Return the [X, Y] coordinate for the center point of the cell that contains the specified text.  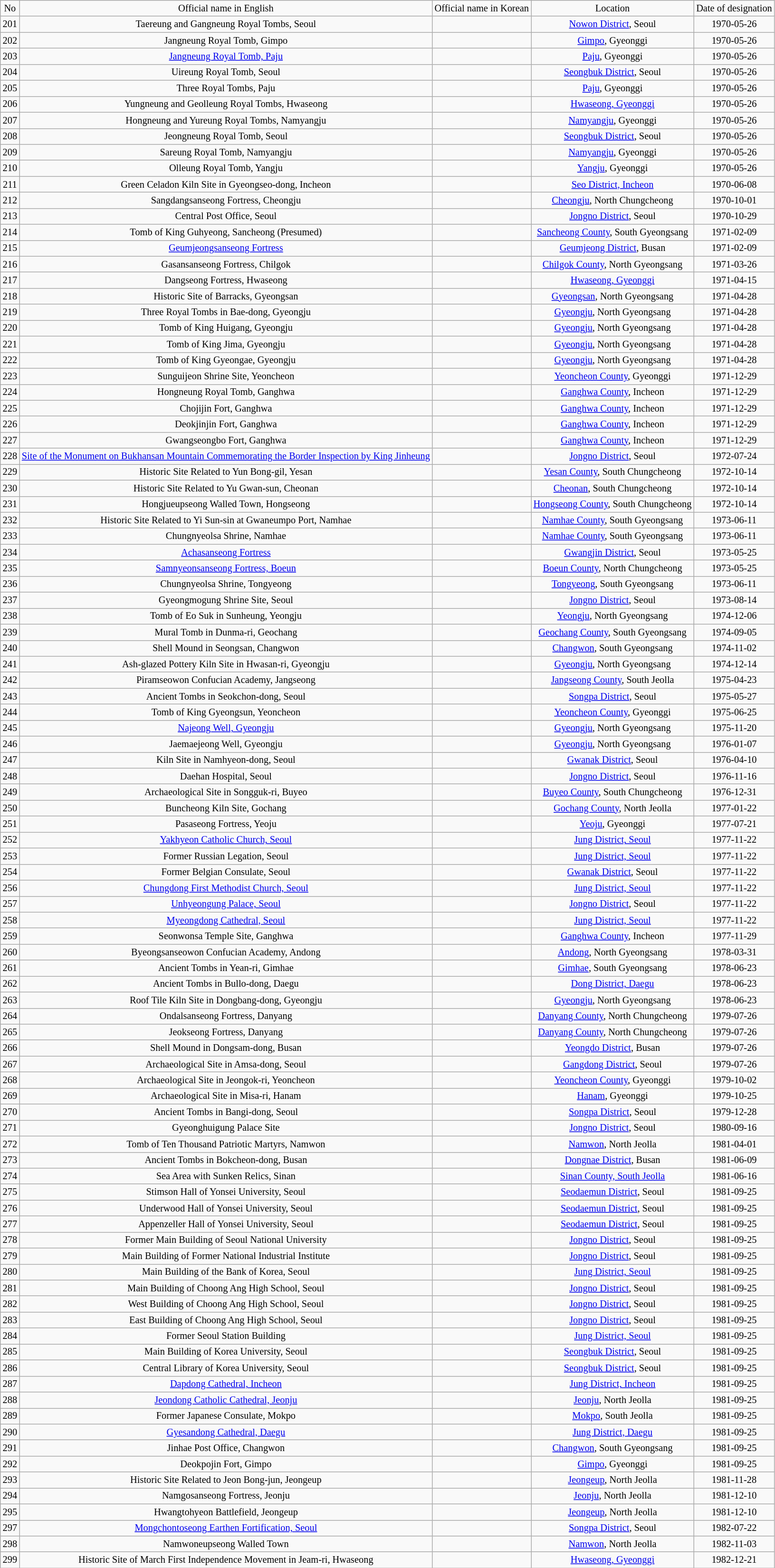
269 [10, 1096]
Ancient Tombs in Seokchon-dong, Seoul [226, 696]
Dongnae District, Busan [613, 1160]
Deokpojin Fort, Gimpo [226, 1464]
West Building of Choong Ang High School, Seoul [226, 1304]
Main Building of Former National Industrial Institute [226, 1256]
Seonwonsa Temple Site, Ganghwa [226, 936]
Jangneung Royal Tomb, Paju [226, 56]
238 [10, 616]
Dangseong Fortress, Hwaseong [226, 280]
229 [10, 472]
263 [10, 1000]
264 [10, 1016]
1971-03-26 [734, 264]
Mural Tomb in Dunma-ri, Geochang [226, 632]
280 [10, 1272]
262 [10, 984]
Dapdong Cathedral, Incheon [226, 1384]
Andong, North Gyeongsang [613, 952]
Yeongdo District, Busan [613, 1048]
247 [10, 760]
Site of the Monument on Bukhansan Mountain Commemorating the Border Inspection by King Jinheung [226, 456]
1978-03-31 [734, 952]
Historic Site of March First Independence Movement in Jeam-ri, Hwaseong [226, 1560]
Jung District, Incheon [613, 1384]
Hongneung Royal Tomb, Ganghwa [226, 392]
Gochang County, North Jeolla [613, 808]
217 [10, 280]
Chungnyeolsa Shrine, Namhae [226, 536]
Appenzeller Hall of Yonsei University, Seoul [226, 1224]
Date of designation [734, 8]
299 [10, 1560]
Gyeonghuigung Palace Site [226, 1128]
Archaeological Site in Songguk-ri, Buyeo [226, 792]
206 [10, 104]
Sancheong County, South Gyeongsang [613, 232]
Former Main Building of Seoul National University [226, 1240]
Ash-glazed Pottery Kiln Site in Hwasan-ri, Gyeongju [226, 664]
Jaemaejeong Well, Gyeongju [226, 744]
Jeongneung Royal Tomb, Seoul [226, 136]
1979-10-25 [734, 1096]
1980-09-16 [734, 1128]
Gangdong District, Seoul [613, 1064]
Deokjinjin Fort, Ganghwa [226, 424]
277 [10, 1224]
Historic Site Related to Yu Gwan-sun, Cheonan [226, 488]
236 [10, 584]
292 [10, 1464]
East Building of Choong Ang High School, Seoul [226, 1320]
275 [10, 1192]
Roof Tile Kiln Site in Dongbang-dong, Gyeongju [226, 1000]
201 [10, 24]
271 [10, 1128]
Gwangjin District, Seoul [613, 552]
227 [10, 440]
Najeong Well, Gyeongju [226, 728]
Pasaseong Fortress, Yeoju [226, 824]
Tomb of King Gyeongsun, Yeoncheon [226, 712]
235 [10, 568]
1976-04-10 [734, 760]
210 [10, 168]
1981-06-16 [734, 1176]
Central Post Office, Seoul [226, 216]
241 [10, 664]
Historic Site Related to Jeon Bong-jun, Jeongeup [226, 1480]
208 [10, 136]
254 [10, 872]
Sinan County, South Jeolla [613, 1176]
222 [10, 360]
Chungdong First Methodist Church, Seoul [226, 888]
267 [10, 1064]
295 [10, 1512]
Geumjeong District, Busan [613, 248]
284 [10, 1336]
1970-06-08 [734, 184]
Taereung and Gangneung Royal Tombs, Seoul [226, 24]
234 [10, 552]
Hanam, Gyeonggi [613, 1096]
Location [613, 8]
Hongseong County, South Chungcheong [613, 504]
Yungneung and Geolleung Royal Tombs, Hwaseong [226, 104]
Dong District, Daegu [613, 984]
202 [10, 40]
274 [10, 1176]
256 [10, 888]
Chungnyeolsa Shrine, Tongyeong [226, 584]
288 [10, 1400]
Seo District, Incheon [613, 184]
204 [10, 72]
Hongjueupseong Walled Town, Hongseong [226, 504]
1979-12-28 [734, 1112]
207 [10, 120]
Archaeological Site in Amsa-dong, Seoul [226, 1064]
258 [10, 920]
Former Russian Legation, Seoul [226, 856]
268 [10, 1080]
298 [10, 1544]
Historic Site Related to Yun Bong-gil, Yesan [226, 472]
Sareung Royal Tomb, Namyangju [226, 152]
Daehan Hospital, Seoul [226, 776]
285 [10, 1352]
Hwangtohyeon Battlefield, Jeongeup [226, 1512]
261 [10, 968]
Underwood Hall of Yonsei University, Seoul [226, 1208]
Sunguijeon Shrine Site, Yeoncheon [226, 376]
Former Japanese Consulate, Mokpo [226, 1416]
Yangju, Gyeonggi [613, 168]
1975-06-25 [734, 712]
Boeun County, North Chungcheong [613, 568]
Yesan County, South Chungcheong [613, 472]
252 [10, 840]
221 [10, 344]
Myeongdong Cathedral, Seoul [226, 920]
Cheongju, North Chungcheong [613, 200]
1976-12-31 [734, 792]
Tomb of Ten Thousand Patriotic Martyrs, Namwon [226, 1144]
Gasansanseong Fortress, Chilgok [226, 264]
283 [10, 1320]
Buncheong Kiln Site, Gochang [226, 808]
Tomb of King Guhyeong, Sancheong (Presumed) [226, 232]
Archaeological Site in Misa-ri, Hanam [226, 1096]
253 [10, 856]
Main Building of Korea University, Seoul [226, 1352]
Buyeo County, South Chungcheong [613, 792]
228 [10, 456]
Tomb of Eo Suk in Sunheung, Yeongju [226, 616]
219 [10, 312]
213 [10, 216]
Yeongju, North Gyeongsang [613, 616]
Sangdangsanseong Fortress, Cheongju [226, 200]
Official name in English [226, 8]
216 [10, 264]
257 [10, 904]
Sea Area with Sunken Relics, Sinan [226, 1176]
Green Celadon Kiln Site in Gyeongseo-dong, Incheon [226, 184]
Ancient Tombs in Yean-ri, Gimhae [226, 968]
Geochang County, South Gyeongsang [613, 632]
Main Building of Choong Ang High School, Seoul [226, 1288]
Ancient Tombs in Bokcheon-dong, Busan [226, 1160]
282 [10, 1304]
Stimson Hall of Yonsei University, Seoul [226, 1192]
No [10, 8]
Tomb of King Gyeongae, Gyeongju [226, 360]
278 [10, 1240]
1981-06-09 [734, 1160]
1974-11-02 [734, 648]
Piramseowon Confucian Academy, Jangseong [226, 680]
224 [10, 392]
259 [10, 936]
1974-12-14 [734, 664]
Unhyeongung Palace, Seoul [226, 904]
Tomb of King Huigang, Gyeongju [226, 328]
Jeondong Catholic Cathedral, Jeonju [226, 1400]
245 [10, 728]
Archaeological Site in Jeongok-ri, Yeoncheon [226, 1080]
Namwoneupseong Walled Town [226, 1544]
289 [10, 1416]
Former Belgian Consulate, Seoul [226, 872]
Yakhyeon Catholic Church, Seoul [226, 840]
Gyeongmogung Shrine Site, Seoul [226, 600]
Jangneung Royal Tomb, Gimpo [226, 40]
Kiln Site in Namhyeon-dong, Seoul [226, 760]
Chilgok County, North Gyeongsang [613, 264]
Nowon District, Seoul [613, 24]
239 [10, 632]
Historic Site of Barracks, Gyeongsan [226, 296]
Jeokseong Fortress, Danyang [226, 1032]
297 [10, 1528]
1982-11-03 [734, 1544]
1975-11-20 [734, 728]
Chojijin Fort, Ganghwa [226, 408]
1970-10-29 [734, 216]
265 [10, 1032]
Three Royal Tombs in Bae-dong, Gyeongju [226, 312]
225 [10, 408]
Jung District, Daegu [613, 1432]
Shell Mound in Dongsam-dong, Busan [226, 1048]
212 [10, 200]
231 [10, 504]
266 [10, 1048]
Gwangseongbo Fort, Ganghwa [226, 440]
Byeongsanseowon Confucian Academy, Andong [226, 952]
1973-08-14 [734, 600]
Samnyeonsanseong Fortress, Boeun [226, 568]
Gyesandong Cathedral, Daegu [226, 1432]
246 [10, 744]
294 [10, 1496]
240 [10, 648]
1982-07-22 [734, 1528]
218 [10, 296]
Historic Site Related to Yi Sun-sin at Gwaneumpo Port, Namhae [226, 520]
Ancient Tombs in Bangi-dong, Seoul [226, 1112]
Mongchontoseong Earthen Fortification, Seoul [226, 1528]
226 [10, 424]
1974-09-05 [734, 632]
Ondalsanseong Fortress, Danyang [226, 1016]
1974-12-06 [734, 616]
215 [10, 248]
Jangseong County, South Jeolla [613, 680]
272 [10, 1144]
243 [10, 696]
Cheonan, South Chungcheong [613, 488]
291 [10, 1448]
248 [10, 776]
Main Building of the Bank of Korea, Seoul [226, 1272]
1976-11-16 [734, 776]
Gyeongsan, North Gyeongsang [613, 296]
1979-10-02 [734, 1080]
205 [10, 88]
Shell Mound in Seongsan, Changwon [226, 648]
276 [10, 1208]
Official name in Korean [482, 8]
1977-11-29 [734, 936]
293 [10, 1480]
Gimhae, South Gyeongsang [613, 968]
Tongyeong, South Gyeongsang [613, 584]
1981-11-28 [734, 1480]
Olleung Royal Tomb, Yangju [226, 168]
Geumjeongsanseong Fortress [226, 248]
Ancient Tombs in Bullo-dong, Daegu [226, 984]
Achasanseong Fortress [226, 552]
209 [10, 152]
279 [10, 1256]
286 [10, 1368]
Hongneung and Yureung Royal Tombs, Namyangju [226, 120]
233 [10, 536]
244 [10, 712]
290 [10, 1432]
1975-04-23 [734, 680]
1972-07-24 [734, 456]
232 [10, 520]
250 [10, 808]
1982-12-21 [734, 1560]
237 [10, 600]
1977-01-22 [734, 808]
242 [10, 680]
1975-05-27 [734, 696]
223 [10, 376]
Yeoju, Gyeonggi [613, 824]
203 [10, 56]
251 [10, 824]
Tomb of King Jima, Gyeongju [226, 344]
Three Royal Tombs, Paju [226, 88]
Former Seoul Station Building [226, 1336]
273 [10, 1160]
230 [10, 488]
270 [10, 1112]
Uireung Royal Tomb, Seoul [226, 72]
281 [10, 1288]
260 [10, 952]
1971-04-15 [734, 280]
214 [10, 232]
287 [10, 1384]
1976-01-07 [734, 744]
1981-04-01 [734, 1144]
249 [10, 792]
Central Library of Korea University, Seoul [226, 1368]
211 [10, 184]
220 [10, 328]
Jinhae Post Office, Changwon [226, 1448]
1977-07-21 [734, 824]
Mokpo, South Jeolla [613, 1416]
Namgosanseong Fortress, Jeonju [226, 1496]
1970-10-01 [734, 200]
